Identify which cell holds the provided text, then report its [X, Y] central coordinate. 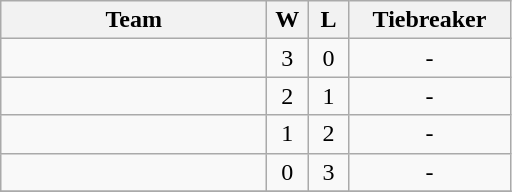
W [288, 20]
Tiebreaker [430, 20]
L [328, 20]
Team [134, 20]
